Provide the (x, y) coordinate of the cell's center where the given text is located.  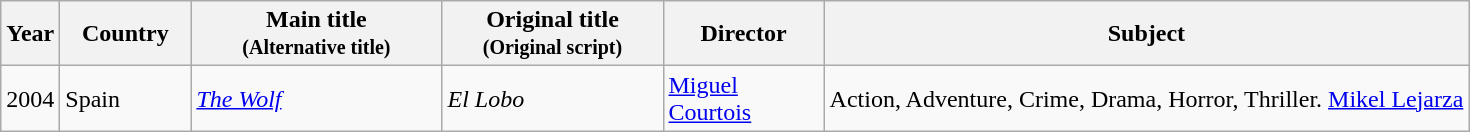
Director (744, 34)
Year (30, 34)
Action, Adventure, Crime, Drama, Horror, Thriller. Mikel Lejarza (1146, 98)
Subject (1146, 34)
Original title(Original script) (552, 34)
The Wolf (316, 98)
Spain (126, 98)
Main title(Alternative title) (316, 34)
Country (126, 34)
Miguel Courtois (744, 98)
2004 (30, 98)
El Lobo (552, 98)
